Determine the [X, Y] coordinate at the center of the cell enclosing the given text.  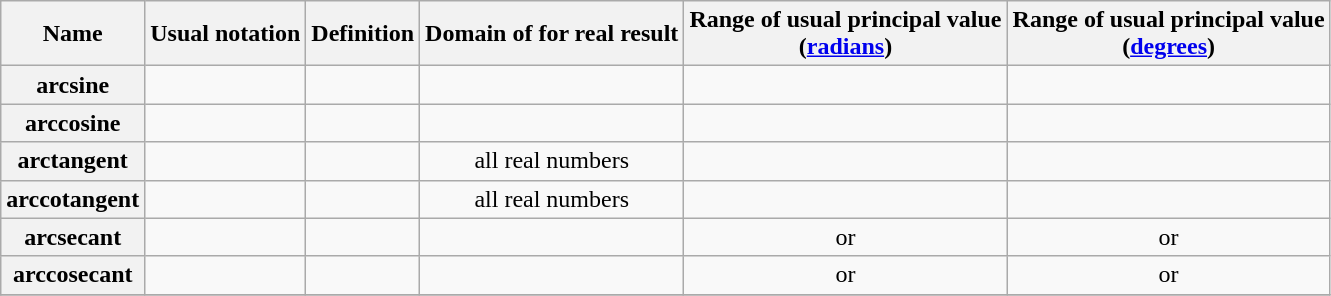
arccosine [73, 123]
Range of usual principal value (radians) [846, 34]
Definition [363, 34]
Range of usual principal value (degrees) [1168, 34]
arctangent [73, 161]
arcsine [73, 85]
arccotangent [73, 199]
arcsecant [73, 237]
Usual notation [226, 34]
arccosecant [73, 275]
Domain of for real result [552, 34]
Name [73, 34]
